Pinpoint the cell where the given text exists, returning its [X, Y] midpoint coordinate. 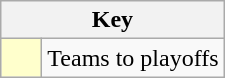
Teams to playoffs [133, 58]
Key [112, 20]
